Pinpoint the cell where the given text exists, returning its (x, y) midpoint coordinate. 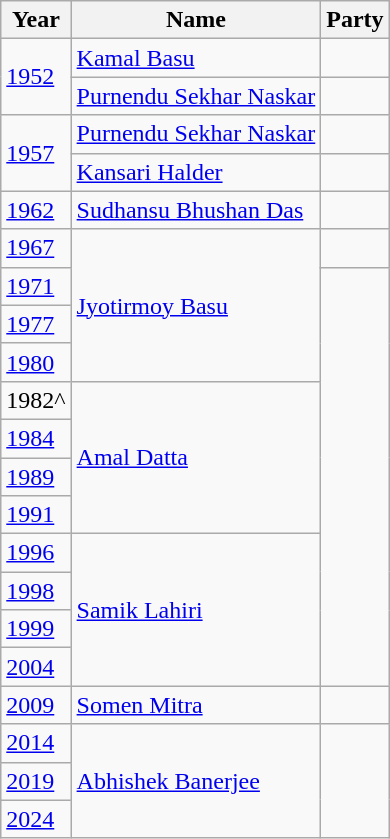
1996 (36, 553)
Samik Lahiri (196, 610)
1980 (36, 362)
Abhishek Banerjee (196, 781)
1982^ (36, 400)
1984 (36, 438)
1962 (36, 210)
1957 (36, 153)
Sudhansu Bhushan Das (196, 210)
1991 (36, 515)
2004 (36, 667)
Jyotirmoy Basu (196, 305)
Amal Datta (196, 457)
Name (196, 20)
Kamal Basu (196, 58)
1967 (36, 248)
Year (36, 20)
2009 (36, 705)
1989 (36, 477)
1952 (36, 77)
1999 (36, 629)
Kansari Halder (196, 172)
1971 (36, 286)
Somen Mitra (196, 705)
2024 (36, 819)
1977 (36, 324)
1998 (36, 591)
2019 (36, 781)
Party (355, 20)
2014 (36, 743)
